Output the [X, Y] coordinate of the center of the cell containing the given text.  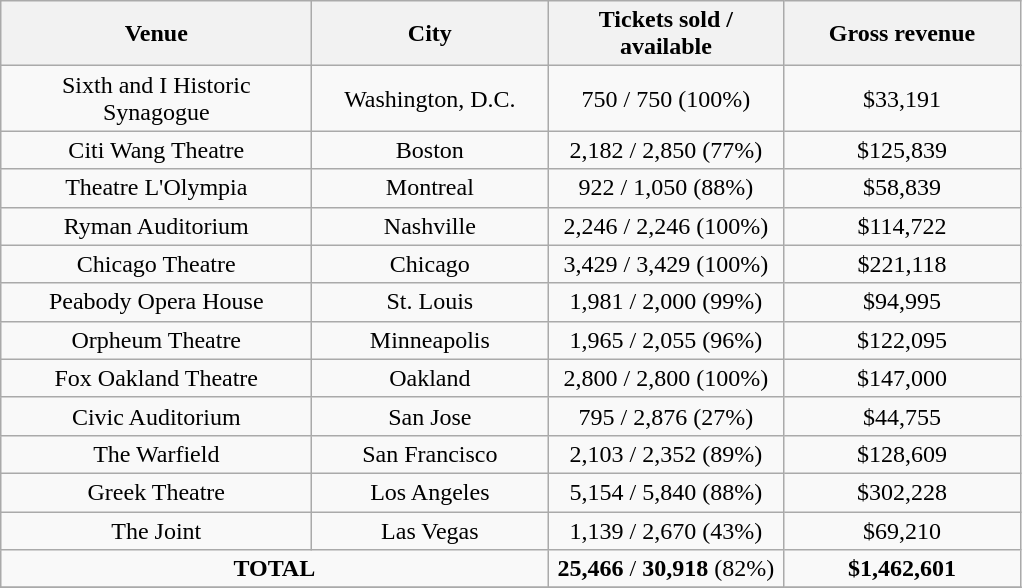
1,981 / 2,000 (99%) [666, 302]
922 / 1,050 (88%) [666, 188]
$125,839 [902, 150]
Oakland [430, 378]
Gross revenue [902, 34]
$147,000 [902, 378]
$33,191 [902, 98]
San Jose [430, 416]
3,429 / 3,429 (100%) [666, 264]
$122,095 [902, 340]
The Joint [156, 531]
1,139 / 2,670 (43%) [666, 531]
Civic Auditorium [156, 416]
The Warfield [156, 454]
Montreal [430, 188]
Los Angeles [430, 492]
Venue [156, 34]
$44,755 [902, 416]
Theatre L'Olympia [156, 188]
5,154 / 5,840 (88%) [666, 492]
$114,722 [902, 226]
Tickets sold / available [666, 34]
1,965 / 2,055 (96%) [666, 340]
$302,228 [902, 492]
$94,995 [902, 302]
2,246 / 2,246 (100%) [666, 226]
Fox Oakland Theatre [156, 378]
Peabody Opera House [156, 302]
City [430, 34]
Las Vegas [430, 531]
Ryman Auditorium [156, 226]
$69,210 [902, 531]
Chicago [430, 264]
Chicago Theatre [156, 264]
$221,118 [902, 264]
25,466 / 30,918 (82%) [666, 569]
Orpheum Theatre [156, 340]
Washington, D.C. [430, 98]
Nashville [430, 226]
St. Louis [430, 302]
Greek Theatre [156, 492]
750 / 750 (100%) [666, 98]
San Francisco [430, 454]
Boston [430, 150]
$58,839 [902, 188]
TOTAL [274, 569]
$1,462,601 [902, 569]
Citi Wang Theatre [156, 150]
2,182 / 2,850 (77%) [666, 150]
$128,609 [902, 454]
2,103 / 2,352 (89%) [666, 454]
Minneapolis [430, 340]
2,800 / 2,800 (100%) [666, 378]
Sixth and I Historic Synagogue [156, 98]
795 / 2,876 (27%) [666, 416]
